Pinpoint the cell where the given text exists, returning its [x, y] midpoint coordinate. 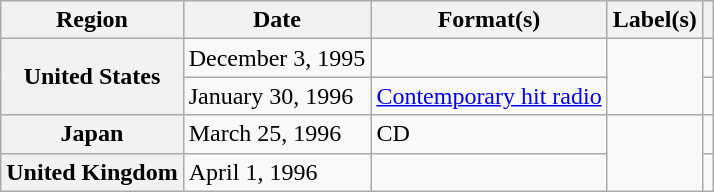
Contemporary hit radio [489, 96]
Date [277, 20]
December 3, 1995 [277, 58]
April 1, 1996 [277, 172]
CD [489, 134]
Japan [92, 134]
March 25, 1996 [277, 134]
United States [92, 77]
January 30, 1996 [277, 96]
Region [92, 20]
United Kingdom [92, 172]
Format(s) [489, 20]
Label(s) [654, 20]
